Search for the cell housing the specified text and yield its [X, Y] center coordinate. 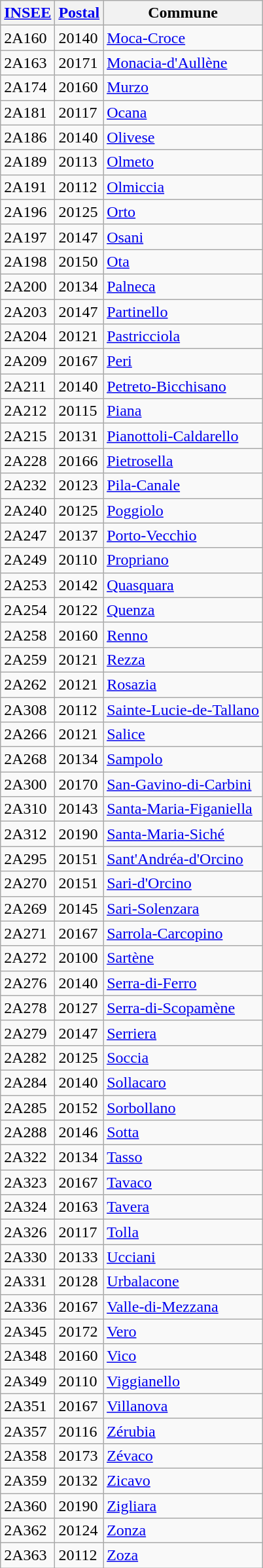
2A282 [27, 1058]
Quenza [183, 610]
Postal [79, 13]
20163 [79, 1207]
2A262 [27, 684]
2A308 [27, 709]
20171 [79, 63]
2A348 [27, 1356]
2A228 [27, 461]
INSEE [27, 13]
2A278 [27, 1008]
Zicavo [183, 1480]
20113 [79, 162]
20145 [79, 909]
Propriano [183, 560]
2A360 [27, 1505]
Sainte-Lucie-de-Tallano [183, 709]
2A324 [27, 1207]
2A258 [27, 635]
2A174 [27, 88]
20137 [79, 535]
20128 [79, 1282]
2A363 [27, 1556]
2A269 [27, 909]
Osani [183, 237]
Valle-di-Mezzana [183, 1307]
Porto-Vecchio [183, 535]
2A272 [27, 958]
20124 [79, 1531]
2A212 [27, 411]
20133 [79, 1257]
20142 [79, 585]
2A323 [27, 1182]
Moca-Croce [183, 38]
2A331 [27, 1282]
Petreto-Bicchisano [183, 386]
2A285 [27, 1108]
2A189 [27, 162]
2A240 [27, 510]
20123 [79, 486]
2A295 [27, 859]
2A203 [27, 312]
Sorbollano [183, 1108]
Palneca [183, 286]
2A351 [27, 1406]
Tasso [183, 1158]
Olivese [183, 137]
Zévaco [183, 1456]
2A204 [27, 337]
2A284 [27, 1082]
2A200 [27, 286]
2A270 [27, 884]
Serra-di-Ferro [183, 983]
20122 [79, 610]
Sampolo [183, 759]
2A300 [27, 784]
2A279 [27, 1033]
2A357 [27, 1431]
2A191 [27, 187]
Sollacaro [183, 1082]
20132 [79, 1480]
20172 [79, 1331]
20100 [79, 958]
Rezza [183, 659]
2A268 [27, 759]
2A160 [27, 38]
2A345 [27, 1331]
2A322 [27, 1158]
Sarrola-Carcopino [183, 933]
Pietrosella [183, 461]
20166 [79, 461]
2A253 [27, 585]
Quasquara [183, 585]
Serra-di-Scopamène [183, 1008]
2A247 [27, 535]
Monacia-d'Aullène [183, 63]
Urbalacone [183, 1282]
2A358 [27, 1456]
Tavaco [183, 1182]
2A215 [27, 436]
20152 [79, 1108]
2A198 [27, 261]
2A163 [27, 63]
Renno [183, 635]
2A209 [27, 361]
Pila-Canale [183, 486]
2A276 [27, 983]
San-Gavino-di-Carbini [183, 784]
2A271 [27, 933]
Soccia [183, 1058]
Poggiolo [183, 510]
Tavera [183, 1207]
Ocana [183, 112]
2A197 [27, 237]
20116 [79, 1431]
2A196 [27, 212]
2A249 [27, 560]
Zonza [183, 1531]
Sotta [183, 1133]
Olmiccia [183, 187]
Sari-Solenzara [183, 909]
Sari-d'Orcino [183, 884]
20127 [79, 1008]
Villanova [183, 1406]
Sartène [183, 958]
2A259 [27, 659]
2A312 [27, 834]
2A330 [27, 1257]
2A326 [27, 1232]
2A186 [27, 137]
2A232 [27, 486]
Commune [183, 13]
20150 [79, 261]
Murzo [183, 88]
2A336 [27, 1307]
Olmeto [183, 162]
Pastricciola [183, 337]
Santa-Maria-Figaniella [183, 809]
Serriera [183, 1033]
Peri [183, 361]
Vero [183, 1331]
2A181 [27, 112]
20170 [79, 784]
Piana [183, 411]
2A349 [27, 1381]
Zigliara [183, 1505]
20146 [79, 1133]
Zérubia [183, 1431]
Salice [183, 735]
Zoza [183, 1556]
Tolla [183, 1232]
Orto [183, 212]
Partinello [183, 312]
2A288 [27, 1133]
Rosazia [183, 684]
2A211 [27, 386]
Vico [183, 1356]
20115 [79, 411]
20131 [79, 436]
2A362 [27, 1531]
2A310 [27, 809]
Santa-Maria-Siché [183, 834]
Viggianello [183, 1381]
Ota [183, 261]
Pianottoli-Caldarello [183, 436]
Ucciani [183, 1257]
Sant'Andréa-d'Orcino [183, 859]
2A266 [27, 735]
2A359 [27, 1480]
2A254 [27, 610]
20173 [79, 1456]
20143 [79, 809]
